Find where the given text appears and provide that cell's center as [x, y] coordinate. 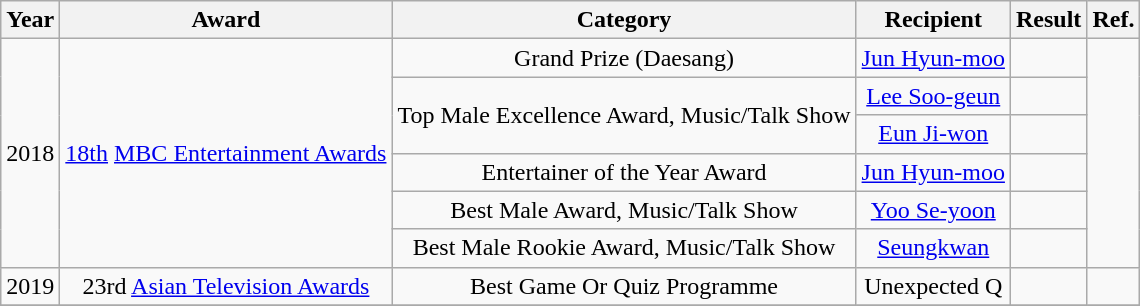
Entertainer of the Year Award [624, 172]
Best Male Award, Music/Talk Show [624, 210]
Result [1048, 20]
Best Game Or Quiz Programme [624, 286]
Award [226, 20]
23rd Asian Television Awards [226, 286]
Category [624, 20]
Top Male Excellence Award, Music/Talk Show [624, 115]
Eun Ji-won [933, 134]
18th MBC Entertainment Awards [226, 153]
Grand Prize (Daesang) [624, 58]
Best Male Rookie Award, Music/Talk Show [624, 248]
Recipient [933, 20]
2018 [30, 153]
Seungkwan [933, 248]
Year [30, 20]
Yoo Se-yoon [933, 210]
Ref. [1114, 20]
2019 [30, 286]
Unexpected Q [933, 286]
Lee Soo-geun [933, 96]
